Scan for the cell matching the given text and deliver its (x, y) coordinate at center. 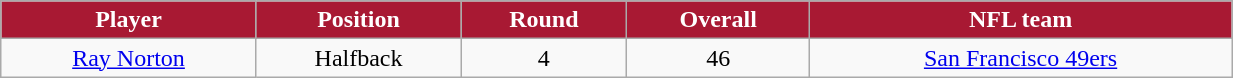
Overall (718, 20)
Player (129, 20)
San Francisco 49ers (1020, 58)
Position (358, 20)
Round (544, 20)
NFL team (1020, 20)
46 (718, 58)
Ray Norton (129, 58)
Halfback (358, 58)
4 (544, 58)
